From the cell containing the given text, extract its center point as [X, Y] coordinate. 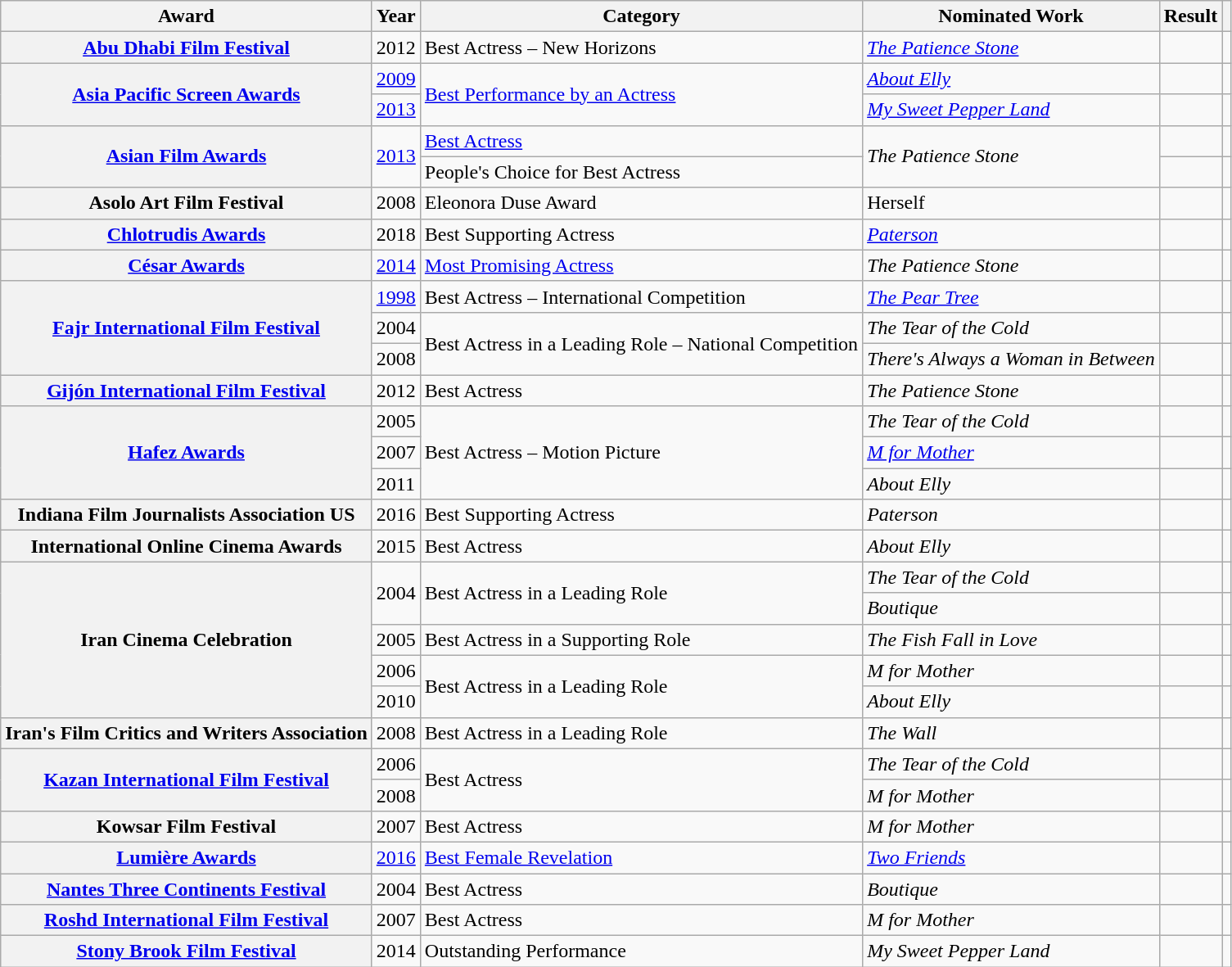
Two Friends [1012, 857]
Iran Cinema Celebration [187, 639]
Abu Dhabi Film Festival [187, 47]
Kazan International Film Festival [187, 779]
Award [187, 16]
Best Actress in a Supporting Role [641, 639]
Asian Film Awards [187, 156]
People's Choice for Best Actress [641, 172]
Chlotrudis Awards [187, 234]
2015 [396, 546]
Herself [1012, 203]
Best Actress in a Leading Role – National Competition [641, 343]
1998 [396, 296]
Nominated Work [1012, 16]
Indiana Film Journalists Association US [187, 515]
Category [641, 16]
Best Actress – Motion Picture [641, 453]
The Pear Tree [1012, 296]
Result [1190, 16]
2011 [396, 484]
Most Promising Actress [641, 265]
Gijón International Film Festival [187, 391]
2010 [396, 702]
2009 [396, 79]
The Fish Fall in Love [1012, 639]
Fajr International Film Festival [187, 328]
Stony Brook Film Festival [187, 951]
Year [396, 16]
Hafez Awards [187, 453]
Best Actress – International Competition [641, 296]
Best Performance by an Actress [641, 94]
Asolo Art Film Festival [187, 203]
Roshd International Film Festival [187, 920]
Asia Pacific Screen Awards [187, 94]
Nantes Three Continents Festival [187, 888]
Lumière Awards [187, 857]
Outstanding Performance [641, 951]
International Online Cinema Awards [187, 546]
Best Female Revelation [641, 857]
2018 [396, 234]
Eleonora Duse Award [641, 203]
The Wall [1012, 733]
César Awards [187, 265]
Best Actress – New Horizons [641, 47]
There's Always a Woman in Between [1012, 359]
Kowsar Film Festival [187, 826]
Iran's Film Critics and Writers Association [187, 733]
